Provide the (x, y) coordinate of the cell's center where the given text is located.  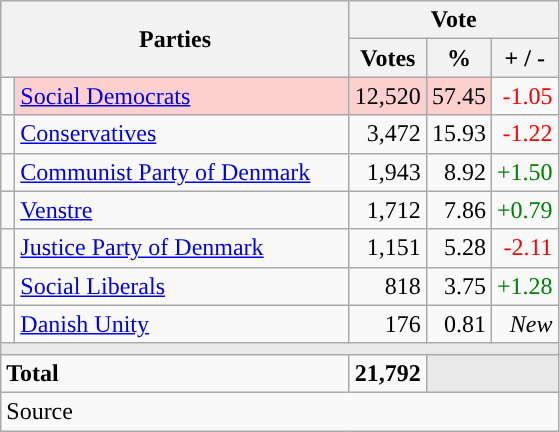
Parties (176, 39)
1,151 (388, 248)
1,712 (388, 210)
New (524, 324)
-2.11 (524, 248)
12,520 (388, 96)
Social Liberals (182, 286)
Communist Party of Denmark (182, 172)
8.92 (458, 172)
% (458, 58)
57.45 (458, 96)
+0.79 (524, 210)
Danish Unity (182, 324)
0.81 (458, 324)
Conservatives (182, 134)
Justice Party of Denmark (182, 248)
-1.22 (524, 134)
1,943 (388, 172)
7.86 (458, 210)
5.28 (458, 248)
+1.28 (524, 286)
21,792 (388, 373)
Venstre (182, 210)
Social Democrats (182, 96)
Total (176, 373)
Vote (454, 20)
818 (388, 286)
3,472 (388, 134)
3.75 (458, 286)
-1.05 (524, 96)
Source (280, 411)
+1.50 (524, 172)
15.93 (458, 134)
Votes (388, 58)
176 (388, 324)
+ / - (524, 58)
